Capture the cell that displays the provided text and extract its [X, Y] central coordinate. 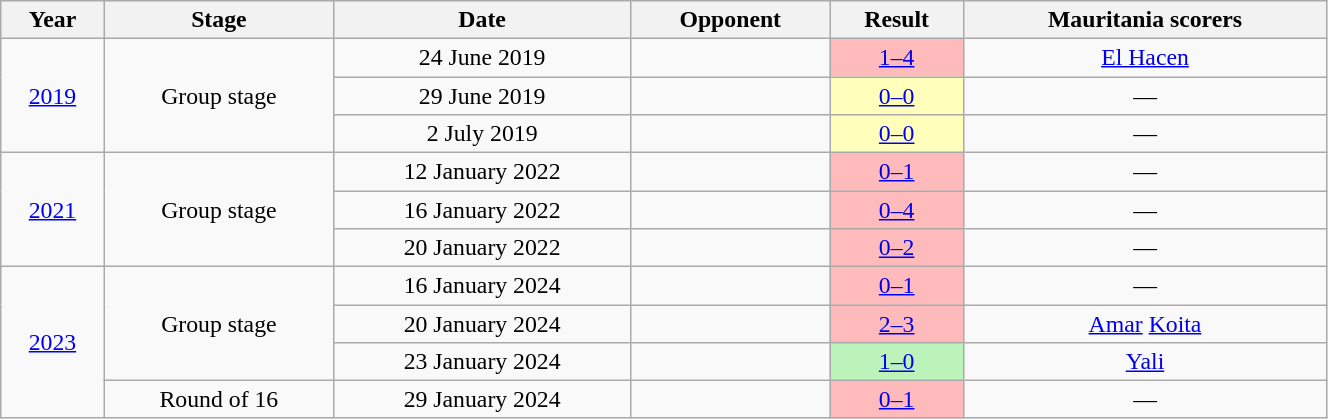
29 January 2024 [482, 399]
Date [482, 20]
2021 [52, 209]
Year [52, 20]
Opponent [730, 20]
0–4 [897, 209]
2019 [52, 96]
16 January 2022 [482, 209]
20 January 2024 [482, 323]
20 January 2022 [482, 247]
Yali [1146, 361]
Stage [218, 20]
1–0 [897, 361]
El Hacen [1146, 58]
1–4 [897, 58]
12 January 2022 [482, 171]
16 January 2024 [482, 285]
2 July 2019 [482, 133]
Result [897, 20]
Round of 16 [218, 399]
0–2 [897, 247]
Mauritania scorers [1146, 20]
29 June 2019 [482, 96]
2–3 [897, 323]
24 June 2019 [482, 58]
23 January 2024 [482, 361]
2023 [52, 342]
Amar Koita [1146, 323]
